Return the [X, Y] coordinate for the center point of the cell that contains the specified text.  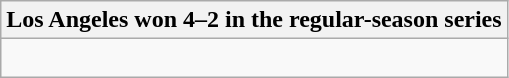
Los Angeles won 4–2 in the regular-season series [254, 20]
